Output the [x, y] coordinate of the center of the cell containing the given text.  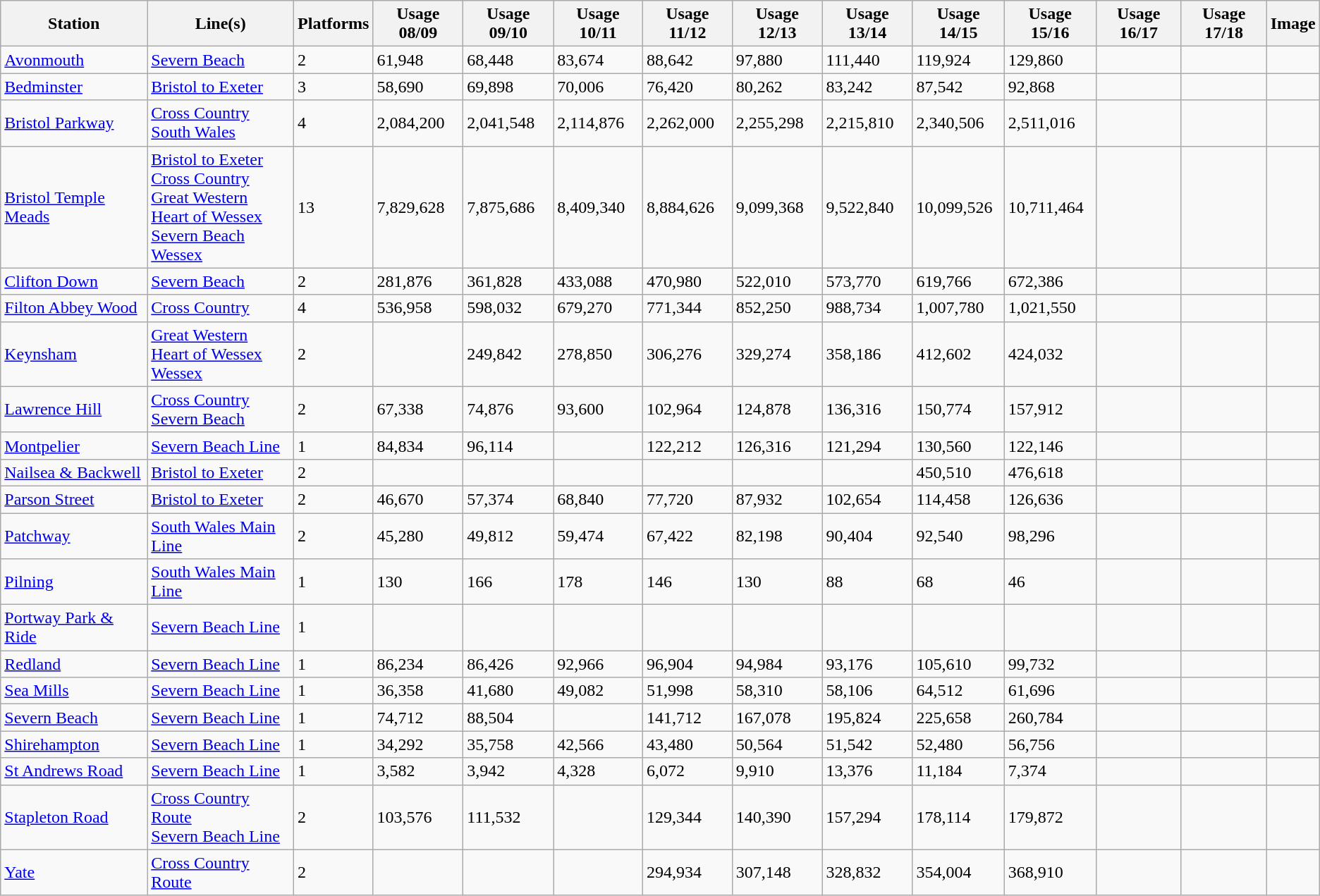
329,274 [777, 354]
249,842 [508, 354]
178 [598, 582]
58,106 [867, 691]
433,088 [598, 281]
121,294 [867, 446]
92,540 [958, 536]
6,072 [687, 771]
122,146 [1050, 446]
10,099,526 [958, 207]
Keynsham [74, 354]
2,041,548 [508, 123]
87,932 [777, 499]
Filton Abbey Wood [74, 308]
80,262 [777, 87]
68,840 [598, 499]
86,234 [418, 664]
Stapleton Road [74, 817]
178,114 [958, 817]
111,440 [867, 60]
90,404 [867, 536]
35,758 [508, 744]
67,338 [418, 409]
Portway Park & Ride [74, 627]
354,004 [958, 873]
412,602 [958, 354]
74,712 [418, 718]
8,409,340 [598, 207]
281,876 [418, 281]
61,948 [418, 60]
57,374 [508, 499]
306,276 [687, 354]
93,176 [867, 664]
126,316 [777, 446]
99,732 [1050, 664]
114,458 [958, 499]
7,875,686 [508, 207]
88,504 [508, 718]
Clifton Down [74, 281]
11,184 [958, 771]
Bristol Temple Meads [74, 207]
328,832 [867, 873]
Cross Country Route Severn Beach Line [221, 817]
Cross Country [221, 308]
105,610 [958, 664]
1,021,550 [1050, 308]
Usage 10/11 [598, 24]
13 [334, 207]
56,756 [1050, 744]
69,898 [508, 87]
2,262,000 [687, 123]
3,582 [418, 771]
536,958 [418, 308]
450,510 [958, 472]
136,316 [867, 409]
Usage 13/14 [867, 24]
573,770 [867, 281]
146 [687, 582]
13,376 [867, 771]
88 [867, 582]
Montpelier [74, 446]
Usage 17/18 [1224, 24]
86,426 [508, 664]
130,560 [958, 446]
260,784 [1050, 718]
43,480 [687, 744]
129,344 [687, 817]
Usage 09/10 [508, 24]
4,328 [598, 771]
59,474 [598, 536]
42,566 [598, 744]
46,670 [418, 499]
8,884,626 [687, 207]
51,998 [687, 691]
Avonmouth [74, 60]
45,280 [418, 536]
97,880 [777, 60]
126,636 [1050, 499]
96,904 [687, 664]
50,564 [777, 744]
83,674 [598, 60]
9,910 [777, 771]
52,480 [958, 744]
140,390 [777, 817]
67,422 [687, 536]
Usage 11/12 [687, 24]
157,912 [1050, 409]
Yate [74, 873]
2,215,810 [867, 123]
2,084,200 [418, 123]
Bedminster [74, 87]
92,868 [1050, 87]
2,114,876 [598, 123]
Station [74, 24]
103,576 [418, 817]
119,924 [958, 60]
49,082 [598, 691]
Line(s) [221, 24]
Platforms [334, 24]
10,711,464 [1050, 207]
Image [1293, 24]
Pilning [74, 582]
64,512 [958, 691]
Usage 14/15 [958, 24]
68,448 [508, 60]
36,358 [418, 691]
278,850 [598, 354]
1,007,780 [958, 308]
307,148 [777, 873]
82,198 [777, 536]
84,834 [418, 446]
Redland [74, 664]
68 [958, 582]
195,824 [867, 718]
88,642 [687, 60]
Bristol Parkway [74, 123]
Usage 08/09 [418, 24]
34,292 [418, 744]
179,872 [1050, 817]
Cross CountrySouth Wales [221, 123]
93,600 [598, 409]
92,966 [598, 664]
102,654 [867, 499]
70,006 [598, 87]
61,696 [1050, 691]
3 [334, 87]
Nailsea & Backwell [74, 472]
49,812 [508, 536]
98,296 [1050, 536]
Usage 16/17 [1138, 24]
470,980 [687, 281]
368,910 [1050, 873]
167,078 [777, 718]
476,618 [1050, 472]
7,374 [1050, 771]
77,720 [687, 499]
225,658 [958, 718]
83,242 [867, 87]
7,829,628 [418, 207]
619,766 [958, 281]
111,532 [508, 817]
Shirehampton [74, 744]
9,099,368 [777, 207]
Cross CountrySevern Beach [221, 409]
166 [508, 582]
58,310 [777, 691]
Cross Country Route [221, 873]
51,542 [867, 744]
129,860 [1050, 60]
74,876 [508, 409]
Bristol to ExeterCross CountryGreat WesternHeart of WessexSevern BeachWessex [221, 207]
94,984 [777, 664]
87,542 [958, 87]
Great WesternHeart of WessexWessex [221, 354]
424,032 [1050, 354]
58,690 [418, 87]
150,774 [958, 409]
598,032 [508, 308]
361,828 [508, 281]
358,186 [867, 354]
141,712 [687, 718]
852,250 [777, 308]
76,420 [687, 87]
St Andrews Road [74, 771]
157,294 [867, 817]
3,942 [508, 771]
96,114 [508, 446]
2,255,298 [777, 123]
Parson Street [74, 499]
672,386 [1050, 281]
522,010 [777, 281]
124,878 [777, 409]
294,934 [687, 873]
46 [1050, 582]
9,522,840 [867, 207]
122,212 [687, 446]
Usage 12/13 [777, 24]
Sea Mills [74, 691]
2,340,506 [958, 123]
771,344 [687, 308]
41,680 [508, 691]
2,511,016 [1050, 123]
Lawrence Hill [74, 409]
102,964 [687, 409]
679,270 [598, 308]
Patchway [74, 536]
988,734 [867, 308]
Usage 15/16 [1050, 24]
